Determine the [X, Y] coordinate at the center of the cell enclosing the given text.  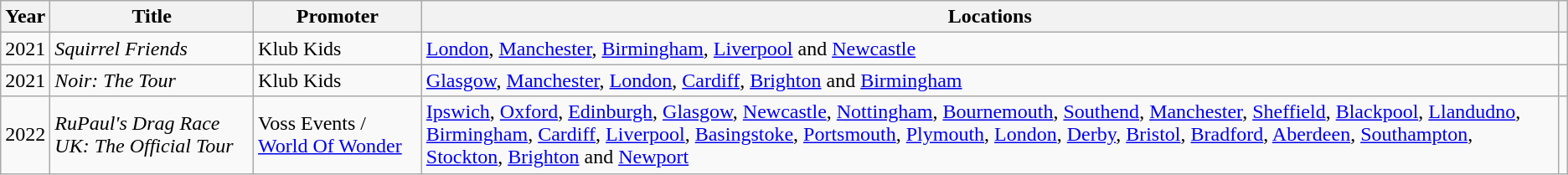
Promoter [338, 17]
London, Manchester, Birmingham, Liverpool and Newcastle [990, 49]
Squirrel Friends [152, 49]
Locations [990, 17]
Glasgow, Manchester, London, Cardiff, Brighton and Birmingham [990, 80]
2022 [25, 135]
Year [25, 17]
Voss Events / World Of Wonder [338, 135]
RuPaul's Drag Race UK: The Official Tour [152, 135]
Noir: The Tour [152, 80]
Title [152, 17]
